Detect which cell encompasses the target text, then output its [x, y] center coordinate. 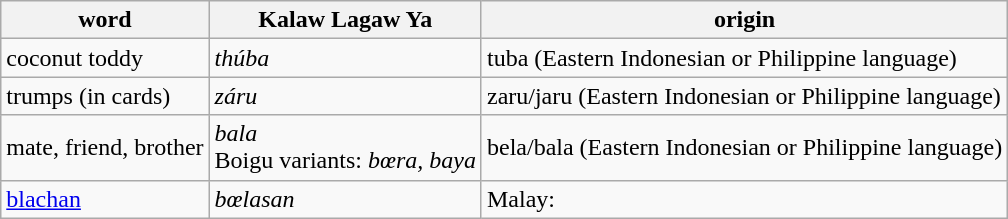
zaru/jaru (Eastern Indonesian or Philippine language) [744, 96]
thúba [345, 58]
Malay: [744, 199]
bœlasan [345, 199]
záru [345, 96]
coconut toddy [105, 58]
bala Boigu variants: bœra, baya [345, 148]
blachan [105, 199]
tuba (Eastern Indonesian or Philippine language) [744, 58]
Kalaw Lagaw Ya [345, 20]
mate, friend, brother [105, 148]
origin [744, 20]
word [105, 20]
bela/bala (Eastern Indonesian or Philippine language) [744, 148]
trumps (in cards) [105, 96]
